For the text-containing cell, return its midpoint in [X, Y] coordinate format. 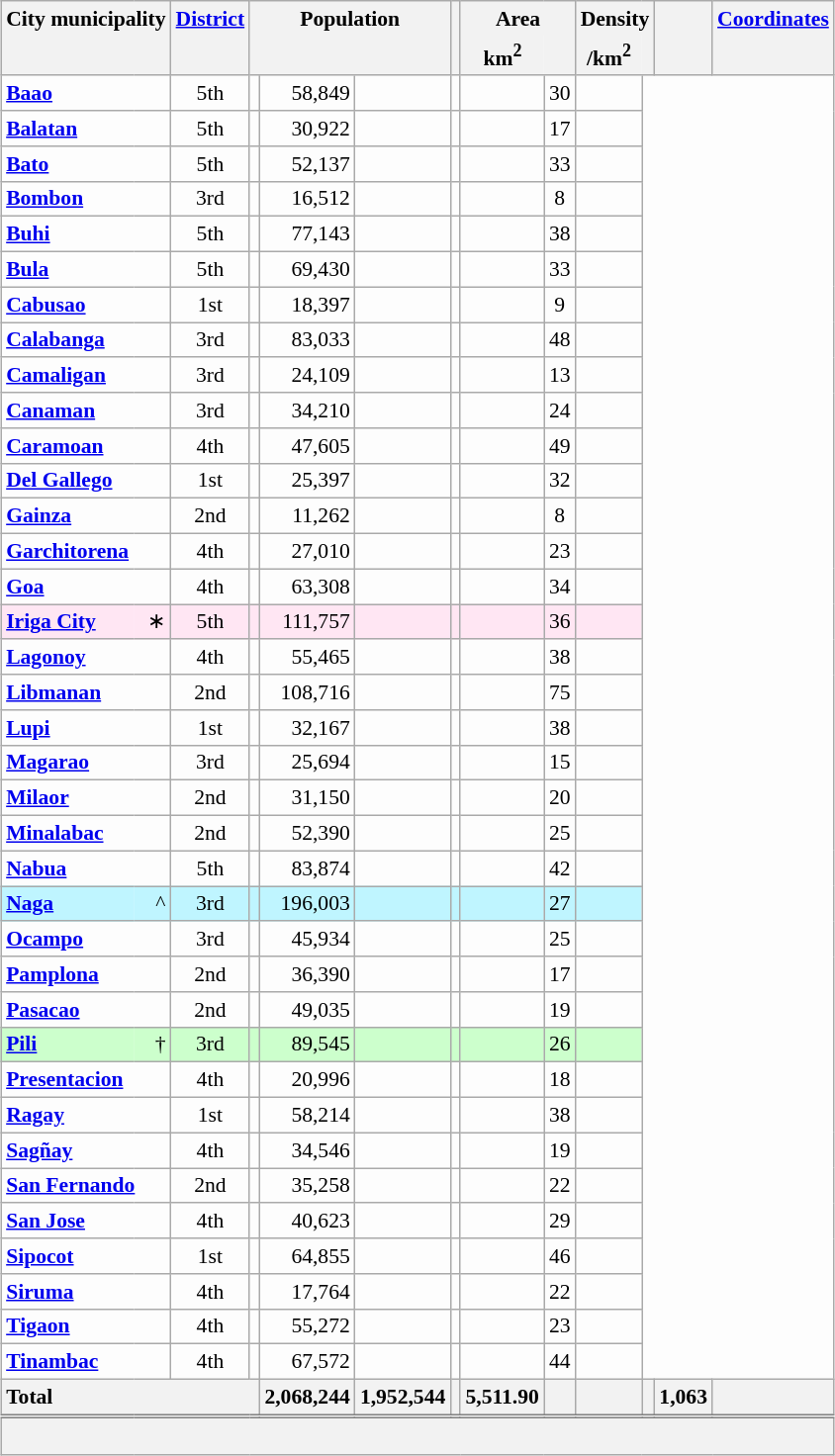
29 [560, 1221]
89,545 [307, 1045]
34,210 [307, 410]
Garchitorena [85, 551]
16,512 [307, 199]
1,952,544 [403, 1397]
49 [560, 445]
† [152, 1045]
111,757 [307, 622]
55,465 [307, 657]
Ocampo [85, 939]
20,996 [307, 1080]
64,855 [307, 1256]
17,764 [307, 1291]
55,272 [307, 1326]
District [211, 18]
Caramoan [85, 445]
Area [517, 18]
26 [560, 1045]
27 [560, 904]
47,605 [307, 445]
36 [560, 622]
Tigaon [85, 1326]
Buhi [85, 234]
67,572 [307, 1362]
Milaor [85, 798]
32 [560, 481]
Canaman [85, 410]
Calabanga [85, 340]
49,035 [307, 1009]
Gainza [85, 516]
27,010 [307, 551]
15 [560, 763]
40,623 [307, 1221]
Sagñay [85, 1150]
Sipocot [85, 1256]
25,397 [307, 481]
83,033 [307, 340]
42 [560, 868]
Minalabac [85, 833]
5,511.90 [502, 1397]
2,068,244 [307, 1397]
Bula [85, 269]
Total [131, 1397]
Libmanan [85, 692]
San Jose [85, 1221]
Pili [67, 1045]
24 [560, 410]
Density [615, 18]
Cabusao [85, 305]
Nabua [85, 868]
^ [152, 904]
48 [560, 340]
30 [560, 93]
Bato [85, 163]
108,716 [307, 692]
24,109 [307, 375]
44 [560, 1362]
52,390 [307, 833]
Balatan [85, 129]
Lagonoy [85, 657]
Tinambac [85, 1362]
31,150 [307, 798]
75 [560, 692]
11,262 [307, 516]
35,258 [307, 1186]
Population [350, 18]
52,137 [307, 163]
Ragay [85, 1115]
Del Gallego [85, 481]
Pamplona [85, 974]
18 [560, 1080]
1,063 [683, 1397]
83,874 [307, 868]
∗ [152, 622]
45,934 [307, 939]
Siruma [85, 1291]
58,214 [307, 1115]
36,390 [307, 974]
63,308 [307, 587]
Baao [85, 93]
Bombon [85, 199]
Goa [85, 587]
25,694 [307, 763]
46 [560, 1256]
San Fernando [85, 1186]
18,397 [307, 305]
20 [560, 798]
km2 [502, 55]
/km2 [609, 55]
13 [560, 375]
Presentacion [85, 1080]
30,922 [307, 129]
City municipality [85, 18]
9 [560, 305]
Lupi [85, 727]
32,167 [307, 727]
196,003 [307, 904]
34 [560, 587]
Camaligan [85, 375]
Coordinates [774, 18]
69,430 [307, 269]
Magarao [85, 763]
58,849 [307, 93]
34,546 [307, 1150]
Pasacao [85, 1009]
Iriga City [67, 622]
77,143 [307, 234]
Naga [67, 904]
